Locate the cell with the specified text and output its (x, y) center coordinate. 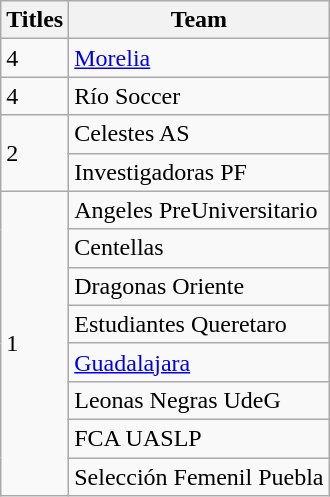
Titles (35, 20)
Team (199, 20)
Investigadoras PF (199, 172)
FCA UASLP (199, 438)
Guadalajara (199, 362)
Leonas Negras UdeG (199, 400)
Estudiantes Queretaro (199, 324)
Celestes AS (199, 134)
Morelia (199, 58)
Centellas (199, 248)
Angeles PreUniversitario (199, 210)
1 (35, 343)
Selección Femenil Puebla (199, 477)
Dragonas Oriente (199, 286)
2 (35, 153)
Río Soccer (199, 96)
